Output the [x, y] coordinate of the center of the cell containing the given text.  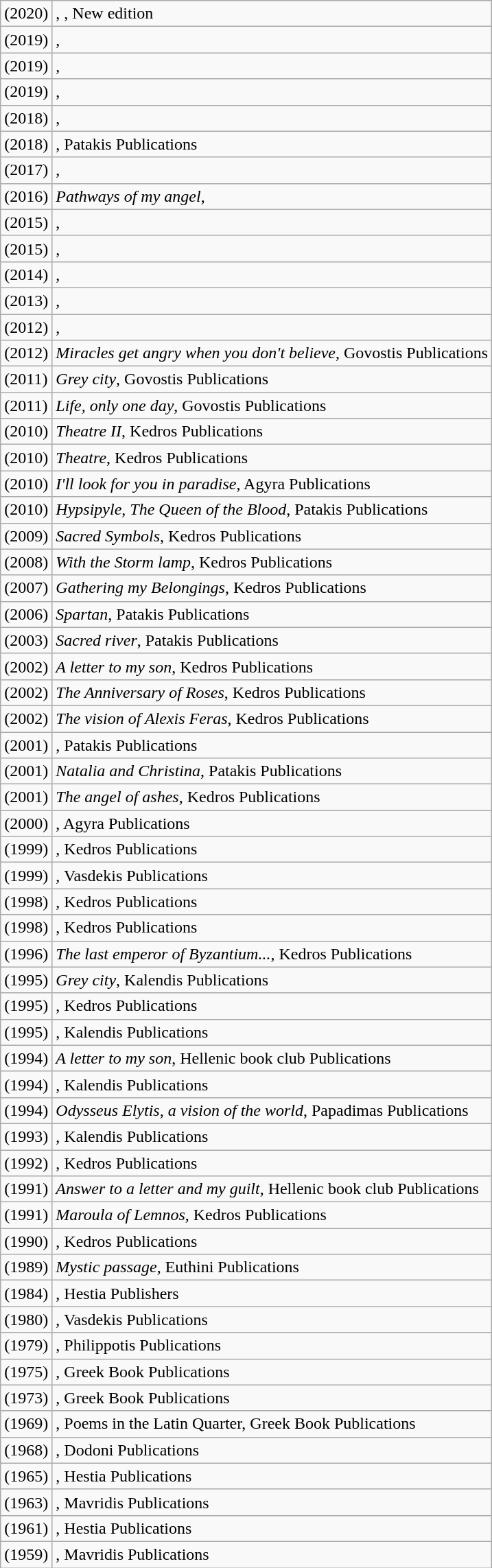
Gathering my Belongings, Kedros Publications [272, 588]
Odysseus Elytis, a vision of the world, Papadimas Publications [272, 1110]
Theatre II, Kedros Publications [272, 432]
(2003) [26, 640]
, Dodoni Publications [272, 1450]
(2016) [26, 196]
Maroula of Lemnos, Kedros Publications [272, 1215]
, Poems in the Latin Quarter, Greek Book Publications [272, 1424]
(2000) [26, 823]
Grey city, Govostis Publications [272, 379]
(2009) [26, 536]
The angel of ashes, Kedros Publications [272, 797]
Life, only one day, Govostis Publications [272, 406]
(2008) [26, 562]
(1993) [26, 1136]
(1963) [26, 1502]
(2014) [26, 274]
(1989) [26, 1267]
I'll look for you in paradise, Agyra Publications [272, 484]
(1984) [26, 1294]
(2020) [26, 14]
(1968) [26, 1450]
(1973) [26, 1398]
(1996) [26, 954]
Hypsipyle, The Queen of the Blood, Patakis Publications [272, 510]
Grey city, Kalendis Publications [272, 980]
(1980) [26, 1320]
(2006) [26, 614]
Miracles get angry when you don't believe, Govostis Publications [272, 353]
(1959) [26, 1554]
(1969) [26, 1424]
(2017) [26, 170]
Sacred Symbols, Kedros Publications [272, 536]
A letter to my son, Kedros Publications [272, 666]
Answer to a letter and my guilt, Hellenic book club Publications [272, 1189]
, Hestia Publishers [272, 1294]
(1979) [26, 1346]
A letter to my son, Hellenic book club Publications [272, 1058]
, , New edition [272, 14]
The last emperor of Byzantium..., Kedros Publications [272, 954]
Mystic passage, Euthini Publications [272, 1267]
The vision of Alexis Feras, Kedros Publications [272, 718]
The Anniversary of Roses, Kedros Publications [272, 692]
(1961) [26, 1528]
(2007) [26, 588]
, Philippotis Publications [272, 1346]
Natalia and Christina, Patakis Publications [272, 771]
, Agyra Publications [272, 823]
Pathways of my angel, [272, 196]
(2013) [26, 301]
With the Storm lamp, Kedros Publications [272, 562]
(1965) [26, 1476]
(1990) [26, 1241]
(1992) [26, 1163]
Theatre, Kedros Publications [272, 458]
Spartan, Patakis Publications [272, 614]
Sacred river, Patakis Publications [272, 640]
(1975) [26, 1372]
